Find where the given text appears and provide that cell's center as (x, y) coordinate. 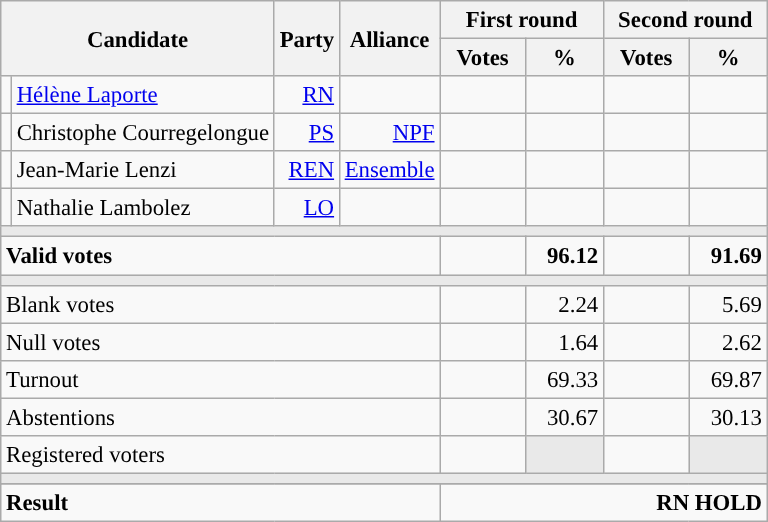
Registered voters (220, 455)
Turnout (220, 379)
1.64 (564, 342)
Second round (685, 20)
Nathalie Lambolez (142, 208)
Candidate (138, 38)
30.13 (728, 417)
RN HOLD (604, 503)
30.67 (564, 417)
First round (522, 20)
69.87 (728, 379)
Hélène Laporte (142, 95)
Alliance (389, 38)
Valid votes (220, 256)
91.69 (728, 256)
REN (306, 170)
LO (306, 208)
Abstentions (220, 417)
Blank votes (220, 304)
2.24 (564, 304)
5.69 (728, 304)
RN (306, 95)
Result (220, 503)
Null votes (220, 342)
Christophe Courregelongue (142, 133)
PS (306, 133)
Party (306, 38)
Jean-Marie Lenzi (142, 170)
Ensemble (389, 170)
69.33 (564, 379)
96.12 (564, 256)
NPF (389, 133)
2.62 (728, 342)
